Scan for the cell matching the given text and deliver its (X, Y) coordinate at center. 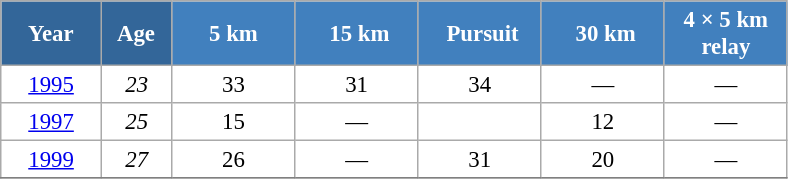
33 (234, 85)
26 (234, 160)
5 km (234, 34)
20 (602, 160)
15 (234, 122)
15 km (356, 34)
1999 (52, 160)
1995 (52, 85)
27 (136, 160)
4 × 5 km relay (726, 34)
Age (136, 34)
23 (136, 85)
34 (480, 85)
25 (136, 122)
12 (602, 122)
30 km (602, 34)
1997 (52, 122)
Pursuit (480, 34)
Year (52, 34)
